Scan for the cell matching the given text and deliver its (X, Y) coordinate at center. 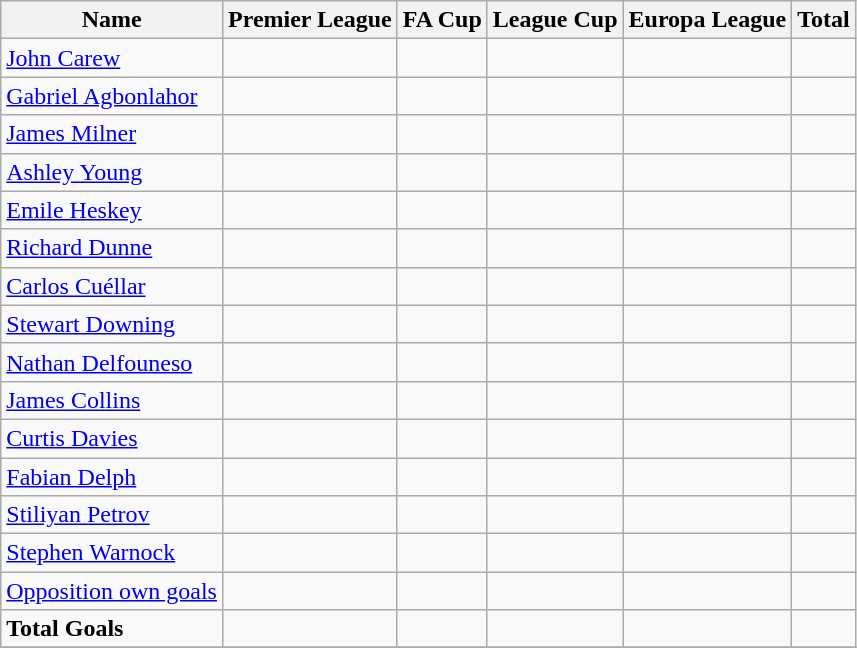
Richard Dunne (112, 248)
Carlos Cuéllar (112, 286)
Europa League (708, 20)
League Cup (555, 20)
Emile Heskey (112, 210)
Total Goals (112, 629)
Name (112, 20)
Stephen Warnock (112, 553)
Ashley Young (112, 172)
Curtis Davies (112, 438)
Fabian Delph (112, 477)
Stiliyan Petrov (112, 515)
Total (824, 20)
John Carew (112, 58)
FA Cup (442, 20)
James Milner (112, 134)
Opposition own goals (112, 591)
Gabriel Agbonlahor (112, 96)
James Collins (112, 400)
Stewart Downing (112, 324)
Premier League (310, 20)
Nathan Delfouneso (112, 362)
